For the text-containing cell, return its midpoint in (X, Y) coordinate format. 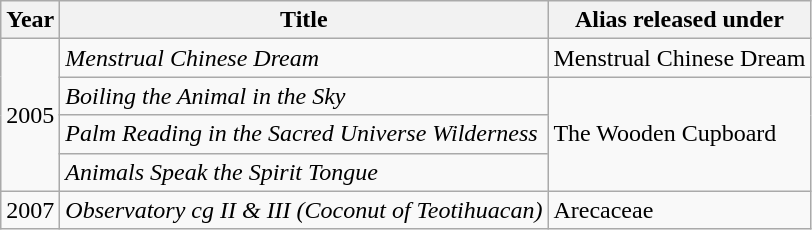
Title (304, 20)
Alias released under (680, 20)
Boiling the Animal in the Sky (304, 96)
2007 (30, 210)
Palm Reading in the Sacred Universe Wilderness (304, 134)
Animals Speak the Spirit Tongue (304, 172)
The Wooden Cupboard (680, 134)
Arecaceae (680, 210)
Year (30, 20)
2005 (30, 115)
Observatory cg II & III (Coconut of Teotihuacan) (304, 210)
